Return (x, y) of the center of cell containing provided text 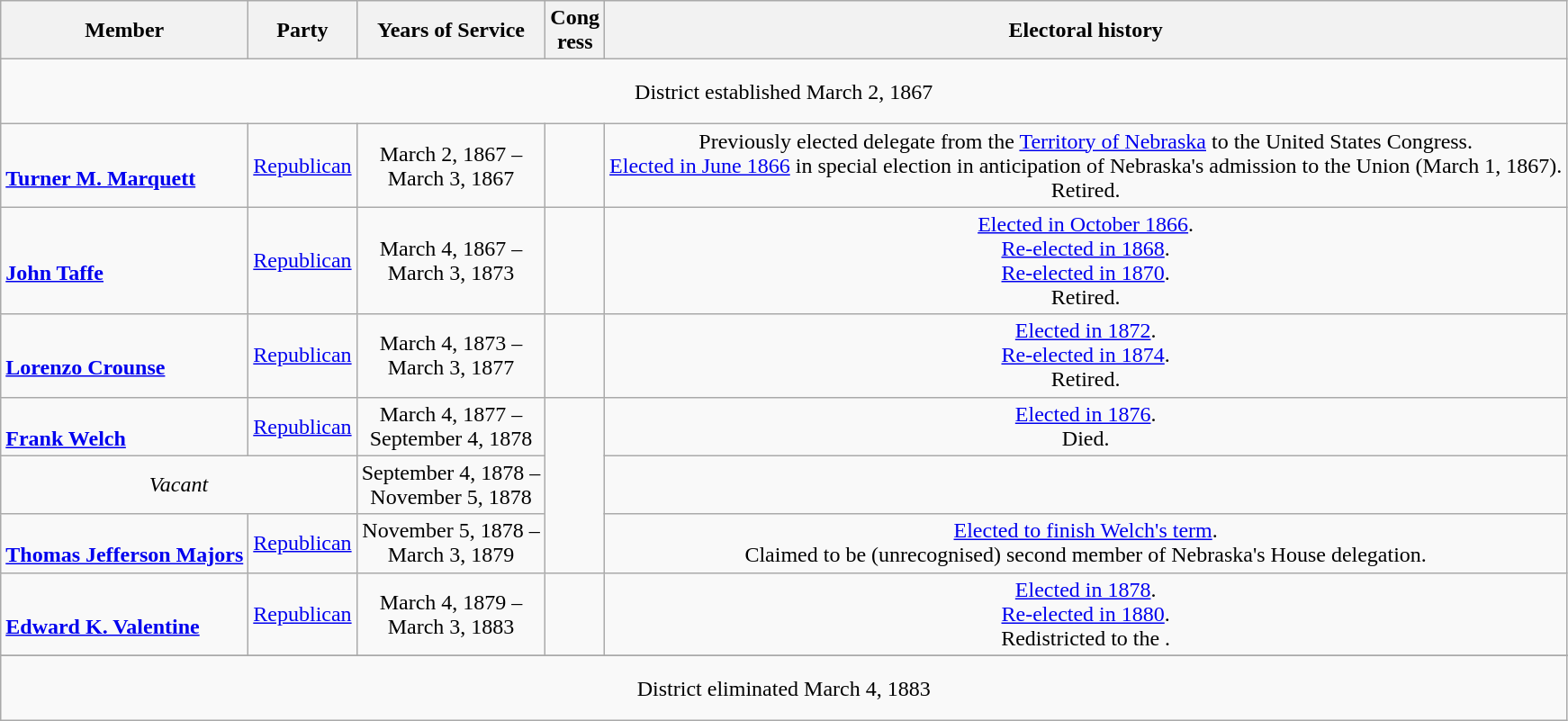
District eliminated March 4, 1883 (784, 688)
September 4, 1878 –November 5, 1878 (451, 484)
Elected in 1878.Re-elected in 1880.Redistricted to the . (1086, 614)
Member (124, 31)
March 4, 1879 –March 3, 1883 (451, 614)
Vacant (178, 484)
Party (302, 31)
Turner M. Marquett (124, 166)
Electoral history (1086, 31)
District established March 2, 1867 (784, 92)
Congress (575, 31)
Elected in October 1866.Re-elected in 1868.Re-elected in 1870.Retired. (1086, 261)
Frank Welch (124, 427)
March 4, 1877 –September 4, 1878 (451, 427)
March 2, 1867 –March 3, 1867 (451, 166)
Elected in 1876.Died. (1086, 427)
Elected to finish Welch's term.Claimed to be (unrecognised) second member of Nebraska's House delegation. (1086, 544)
March 4, 1873 –March 3, 1877 (451, 356)
Lorenzo Crounse (124, 356)
Edward K. Valentine (124, 614)
Thomas Jefferson Majors (124, 544)
November 5, 1878 –March 3, 1879 (451, 544)
Years of Service (451, 31)
Elected in 1872.Re-elected in 1874.Retired. (1086, 356)
John Taffe (124, 261)
March 4, 1867 –March 3, 1873 (451, 261)
